Identify which cell holds the provided text, then report its [X, Y] central coordinate. 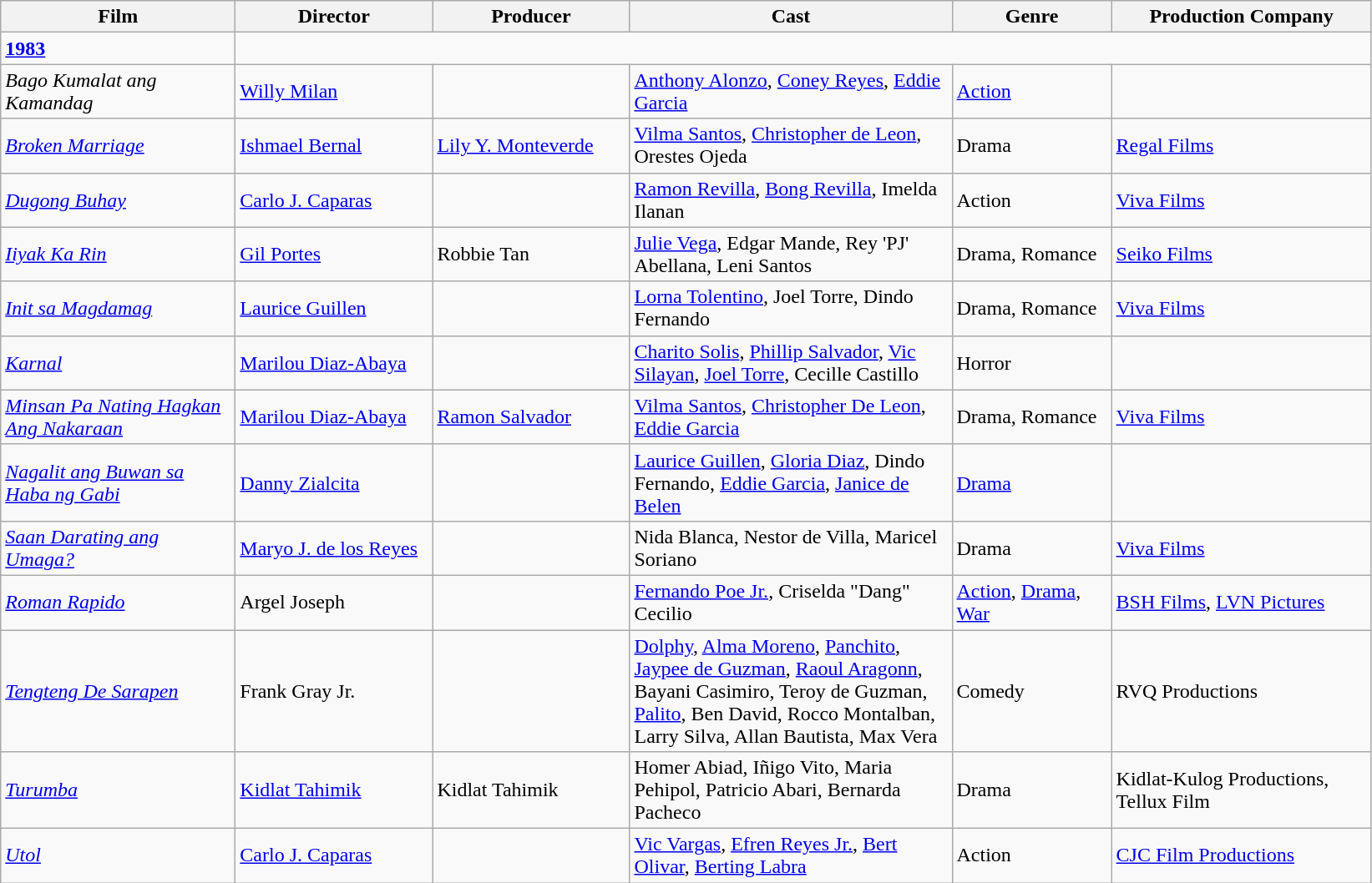
Init sa Magdamag [119, 309]
Willy Milan [334, 92]
Tengteng De Sarapen [119, 690]
Gil Portes [334, 254]
Saan Darating ang Umaga? [119, 547]
Lily Y. Monteverde [531, 145]
Argel Joseph [334, 603]
Utol [119, 856]
Roman Rapido [119, 603]
Julie Vega, Edgar Mande, Rey 'PJ' Abellana, Leni Santos [791, 254]
Production Company [1241, 17]
Director [334, 17]
Ishmael Bernal [334, 145]
Vic Vargas, Efren Reyes Jr., Bert Olivar, Berting Labra [791, 856]
Robbie Tan [531, 254]
Producer [531, 17]
Film [119, 17]
Turumba [119, 790]
Vilma Santos, Christopher De Leon, Eddie Garcia [791, 417]
Cast [791, 17]
Action, Drama, War [1032, 603]
Genre [1032, 17]
Ramon Revilla, Bong Revilla, Imelda Ilanan [791, 200]
Dugong Buhay [119, 200]
Charito Solis, Phillip Salvador, Vic Silayan, Joel Torre, Cecille Castillo [791, 362]
Comedy [1032, 690]
Maryo J. de los Reyes [334, 547]
Nagalit ang Buwan sa Haba ng Gabi [119, 482]
Danny Zialcita [334, 482]
Nida Blanca, Nestor de Villa, Maricel Soriano [791, 547]
Horror [1032, 362]
Minsan Pa Nating Hagkan Ang Nakaraan [119, 417]
Laurice Guillen [334, 309]
BSH Films, LVN Pictures [1241, 603]
Broken Marriage [119, 145]
1983 [119, 48]
Karnal [119, 362]
Anthony Alonzo, Coney Reyes, Eddie Garcia [791, 92]
Kidlat-Kulog Productions, Tellux Film [1241, 790]
Homer Abiad, Iñigo Vito, Maria Pehipol, Patricio Abari, Bernarda Pacheco [791, 790]
Bago Kumalat ang Kamandag [119, 92]
Seiko Films [1241, 254]
Ramon Salvador [531, 417]
Regal Films [1241, 145]
Iiyak Ka Rin [119, 254]
RVQ Productions [1241, 690]
CJC Film Productions [1241, 856]
Vilma Santos, Christopher de Leon, Orestes Ojeda [791, 145]
Fernando Poe Jr., Criselda "Dang" Cecilio [791, 603]
Laurice Guillen, Gloria Diaz, Dindo Fernando, Eddie Garcia, Janice de Belen [791, 482]
Frank Gray Jr. [334, 690]
Lorna Tolentino, Joel Torre, Dindo Fernando [791, 309]
